Return the (x, y) coordinate for the center point of the cell that contains the specified text.  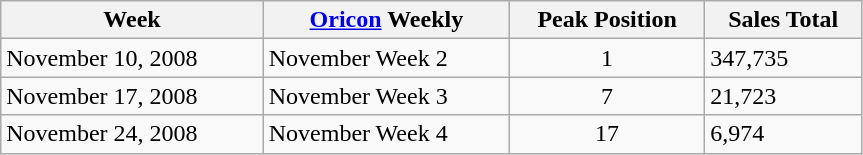
347,735 (784, 58)
17 (608, 134)
7 (608, 96)
November 24, 2008 (132, 134)
November 10, 2008 (132, 58)
6,974 (784, 134)
November Week 4 (386, 134)
Peak Position (608, 20)
Week (132, 20)
Sales Total (784, 20)
21,723 (784, 96)
Oricon Weekly (386, 20)
November 17, 2008 (132, 96)
November Week 2 (386, 58)
1 (608, 58)
November Week 3 (386, 96)
